Provide the (x, y) coordinate of the cell's center where the given text is located.  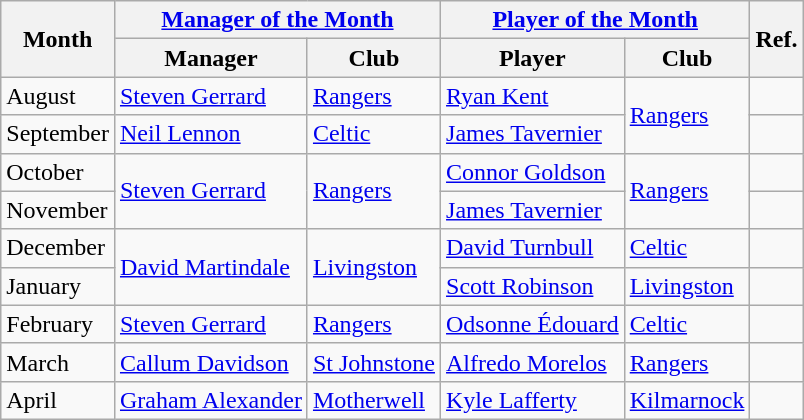
Neil Lennon (210, 134)
November (58, 210)
St Johnstone (374, 362)
Player of the Month (596, 20)
Scott Robinson (533, 286)
Graham Alexander (210, 400)
August (58, 96)
Kyle Lafferty (533, 400)
Kilmarnock (687, 400)
March (58, 362)
December (58, 248)
Odsonne Édouard (533, 324)
Manager of the Month (277, 20)
Manager (210, 58)
January (58, 286)
Month (58, 39)
Player (533, 58)
Motherwell (374, 400)
Connor Goldson (533, 172)
Alfredo Morelos (533, 362)
October (58, 172)
David Turnbull (533, 248)
Ref. (776, 39)
September (58, 134)
David Martindale (210, 267)
April (58, 400)
February (58, 324)
Callum Davidson (210, 362)
Ryan Kent (533, 96)
